Output the [x, y] coordinate of the center of the cell containing the given text.  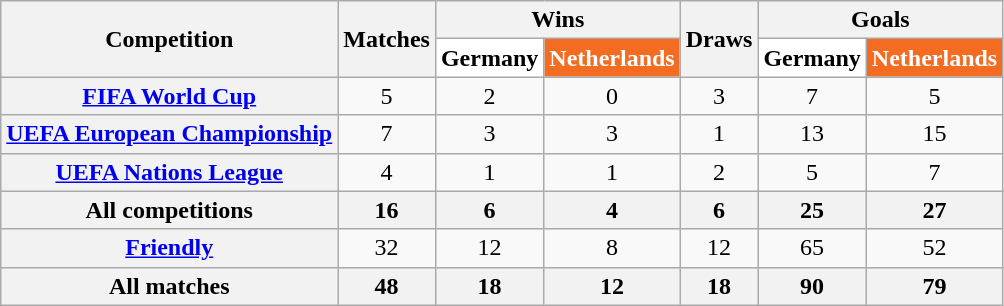
13 [812, 134]
Wins [558, 20]
All competitions [170, 210]
16 [387, 210]
32 [387, 248]
0 [612, 96]
Competition [170, 39]
27 [934, 210]
UEFA European Championship [170, 134]
FIFA World Cup [170, 96]
65 [812, 248]
90 [812, 286]
Friendly [170, 248]
8 [612, 248]
Draws [719, 39]
All matches [170, 286]
79 [934, 286]
52 [934, 248]
Matches [387, 39]
48 [387, 286]
UEFA Nations League [170, 172]
15 [934, 134]
Goals [880, 20]
25 [812, 210]
